Detect which cell encompasses the target text, then output its (X, Y) center coordinate. 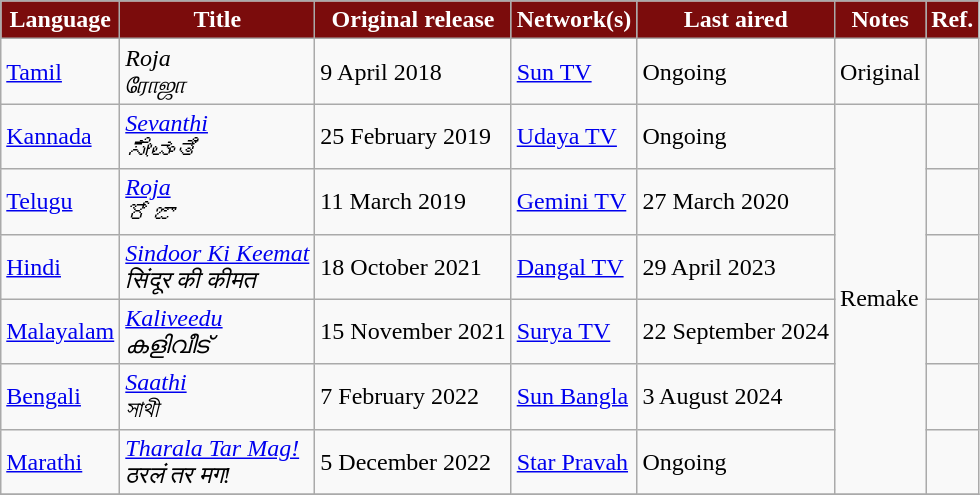
Dangal TV (574, 266)
22 September 2024 (736, 332)
Star Pravah (574, 462)
Bengali (60, 396)
Gemini TV (574, 202)
Hindi (60, 266)
Roja రోజా (218, 202)
11 March 2019 (413, 202)
18 October 2021 (413, 266)
Udaya TV (574, 136)
7 February 2022 (413, 396)
Notes (880, 20)
Ref. (952, 20)
Remake (880, 299)
Sevanthi ಸೇವಂತಿ (218, 136)
Tharala Tar Mag! ठरलं तर मग! (218, 462)
Telugu (60, 202)
Malayalam (60, 332)
Marathi (60, 462)
Kannada (60, 136)
Original (880, 72)
5 December 2022 (413, 462)
Surya TV (574, 332)
Sun TV (574, 72)
27 March 2020 (736, 202)
15 November 2021 (413, 332)
Sindoor Ki Keemat सिंदूर की कीमत (218, 266)
Last aired (736, 20)
Saathi সাথী (218, 396)
Title (218, 20)
25 February 2019 (413, 136)
Network(s) (574, 20)
Tamil (60, 72)
Language (60, 20)
Roja ரோஜா (218, 72)
Original release (413, 20)
9 April 2018 (413, 72)
3 August 2024 (736, 396)
29 April 2023 (736, 266)
Kaliveedu കളിവീട് (218, 332)
Sun Bangla (574, 396)
